For the text-containing cell, return its midpoint in (x, y) coordinate format. 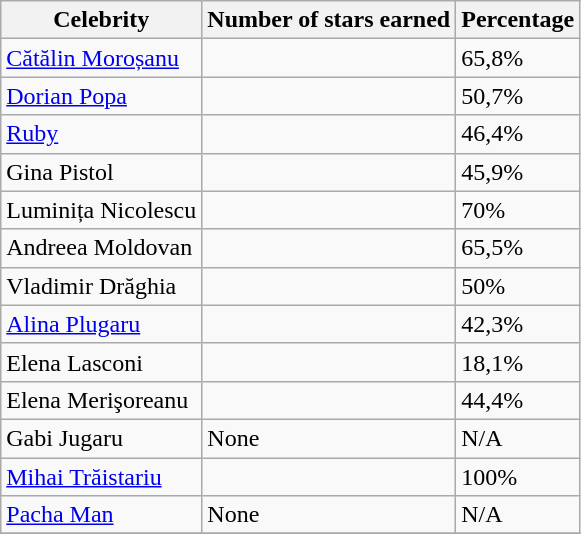
Vladimir Drăghia (102, 286)
Ruby (102, 134)
65,8% (518, 58)
Number of stars earned (329, 20)
42,3% (518, 324)
Gabi Jugaru (102, 438)
Celebrity (102, 20)
45,9% (518, 172)
Elena Merişoreanu (102, 400)
Mihai Trăistariu (102, 477)
Luminița Nicolescu (102, 210)
Percentage (518, 20)
50,7% (518, 96)
Elena Lasconi (102, 362)
44,4% (518, 400)
Pacha Man (102, 515)
65,5% (518, 248)
18,1% (518, 362)
Andreea Moldovan (102, 248)
100% (518, 477)
Cătălin Moroșanu (102, 58)
Dorian Popa (102, 96)
50% (518, 286)
46,4% (518, 134)
Alina Plugaru (102, 324)
Gina Pistol (102, 172)
70% (518, 210)
